Provide the [x, y] coordinate of the cell's center where the given text is located.  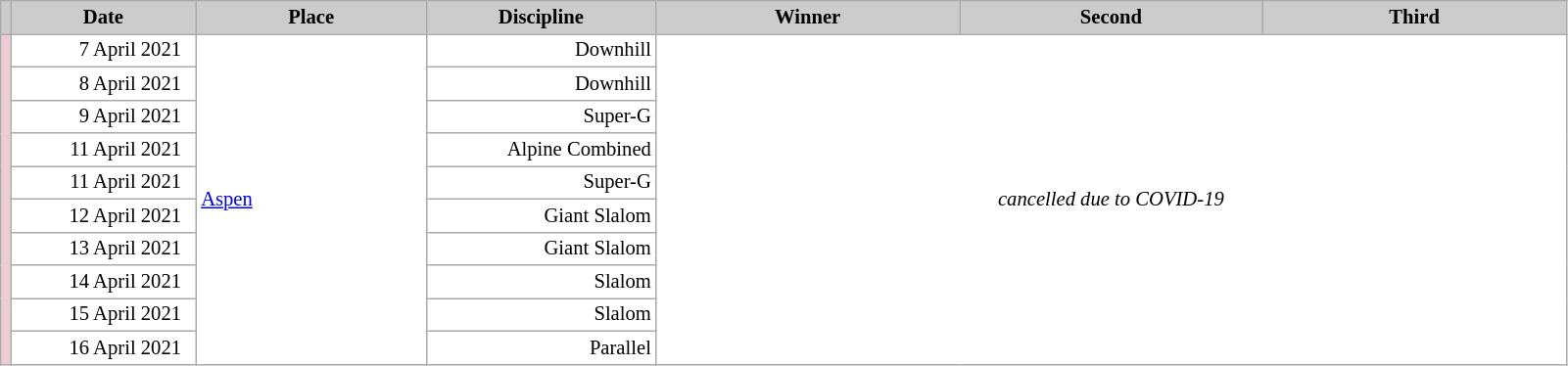
12 April 2021 [103, 215]
7 April 2021 [103, 50]
9 April 2021 [103, 116]
Parallel [541, 347]
15 April 2021 [103, 314]
Aspen [311, 199]
Winner [808, 17]
Place [311, 17]
Date [103, 17]
14 April 2021 [103, 281]
8 April 2021 [103, 83]
cancelled due to COVID-19 [1111, 199]
13 April 2021 [103, 249]
Discipline [541, 17]
16 April 2021 [103, 347]
Alpine Combined [541, 150]
Third [1414, 17]
Second [1112, 17]
